Extract the [X, Y] coordinate from the center of the cell holding the provided text.  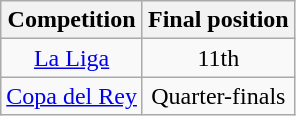
11th [218, 58]
Final position [218, 20]
Competition [72, 20]
La Liga [72, 58]
Copa del Rey [72, 96]
Quarter-finals [218, 96]
